Return the [X, Y] coordinate for the center point of the cell that contains the specified text.  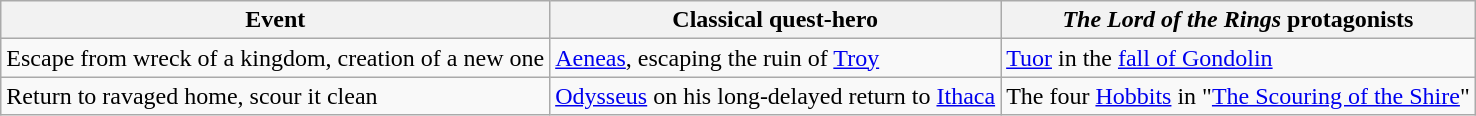
The Lord of the Rings protagonists [1238, 20]
Escape from wreck of a kingdom, creation of a new one [276, 58]
The four Hobbits in "The Scouring of the Shire" [1238, 96]
Return to ravaged home, scour it clean [276, 96]
Aeneas, escaping the ruin of Troy [776, 58]
Event [276, 20]
Classical quest-hero [776, 20]
Odysseus on his long-delayed return to Ithaca [776, 96]
Tuor in the fall of Gondolin [1238, 58]
